Pinpoint the cell where the given text exists, returning its [X, Y] midpoint coordinate. 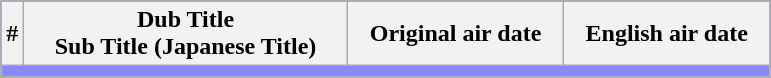
# [12, 34]
English air date [667, 34]
Original air date [456, 34]
Dub TitleSub Title (Japanese Title) [186, 34]
